Search for the cell housing the specified text and yield its (x, y) center coordinate. 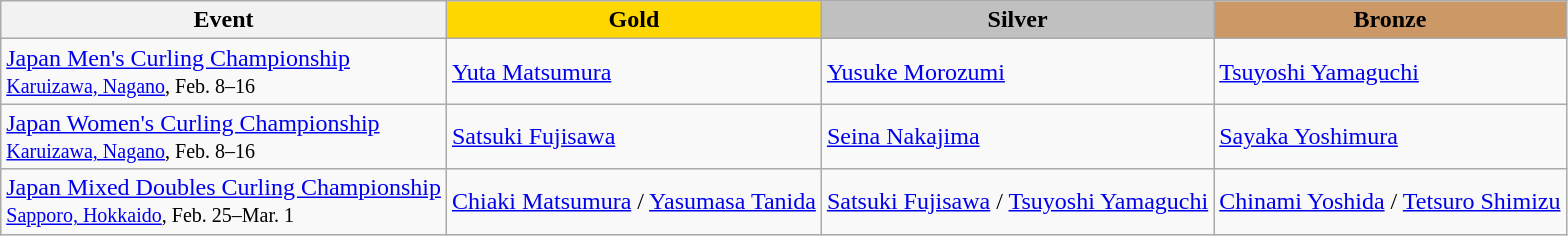
Japan Women's Curling Championship Karuizawa, Nagano, Feb. 8–16 (224, 136)
Satsuki Fujisawa (634, 136)
Sayaka Yoshimura (1390, 136)
Tsuyoshi Yamaguchi (1390, 72)
Yuta Matsumura (634, 72)
Event (224, 20)
Satsuki Fujisawa / Tsuyoshi Yamaguchi (1017, 202)
Gold (634, 20)
Yusuke Morozumi (1017, 72)
Chinami Yoshida / Tetsuro Shimizu (1390, 202)
Chiaki Matsumura / Yasumasa Tanida (634, 202)
Japan Men's Curling Championship Karuizawa, Nagano, Feb. 8–16 (224, 72)
Bronze (1390, 20)
Silver (1017, 20)
Seina Nakajima (1017, 136)
Japan Mixed Doubles Curling Championship Sapporo, Hokkaido, Feb. 25–Mar. 1 (224, 202)
